From the cell containing the given text, extract its center point as [X, Y] coordinate. 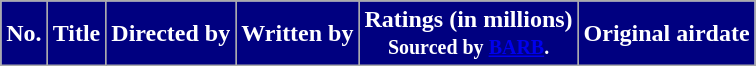
No. [24, 34]
Directed by [171, 34]
Title [76, 34]
Written by [298, 34]
Original airdate [666, 34]
Ratings (in millions) Sourced by BARB. [468, 34]
